Identify which cell holds the provided text, then report its [x, y] central coordinate. 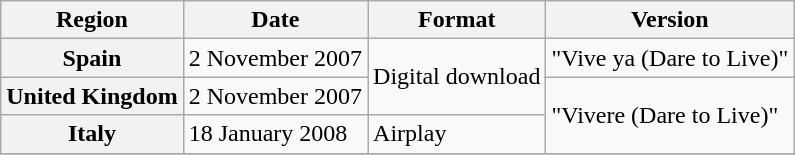
Airplay [457, 134]
Italy [92, 134]
Digital download [457, 77]
Format [457, 20]
"Vive ya (Dare to Live)" [670, 58]
Date [275, 20]
Spain [92, 58]
Region [92, 20]
"Vivere (Dare to Live)" [670, 115]
United Kingdom [92, 96]
Version [670, 20]
18 January 2008 [275, 134]
